From the cell containing the given text, extract its center point as [X, Y] coordinate. 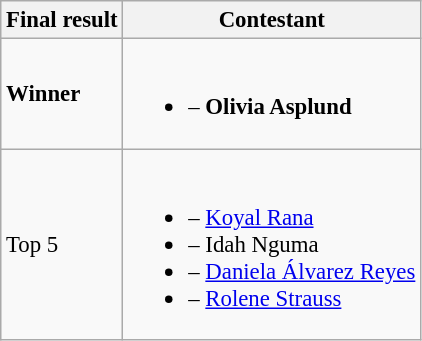
Contestant [272, 20]
– Koyal Rana – Idah Nguma – Daniela Álvarez Reyes – Rolene Strauss [272, 244]
Top 5 [62, 244]
Final result [62, 20]
Winner [62, 94]
– Olivia Asplund [272, 94]
